Output the [X, Y] coordinate of the center of the cell containing the given text.  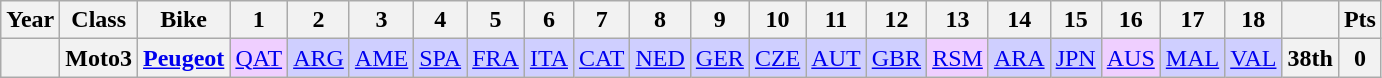
8 [660, 20]
7 [602, 20]
38th [1310, 58]
16 [1130, 20]
14 [1019, 20]
Peugeot [184, 58]
ARA [1019, 58]
AUS [1130, 58]
ITA [548, 58]
NED [660, 58]
2 [319, 20]
CAT [602, 58]
MAL [1192, 58]
17 [1192, 20]
RSM [958, 58]
SPA [440, 58]
GBR [896, 58]
VAL [1254, 58]
11 [836, 20]
AME [381, 58]
13 [958, 20]
Moto3 [99, 58]
9 [720, 20]
12 [896, 20]
10 [777, 20]
QAT [259, 58]
JPN [1076, 58]
1 [259, 20]
0 [1360, 58]
5 [496, 20]
3 [381, 20]
AUT [836, 58]
4 [440, 20]
18 [1254, 20]
15 [1076, 20]
CZE [777, 58]
Year [30, 20]
FRA [496, 58]
6 [548, 20]
GER [720, 58]
ARG [319, 58]
Pts [1360, 20]
Class [99, 20]
Bike [184, 20]
